Return the [X, Y] coordinate for the center point of the cell that contains the specified text.  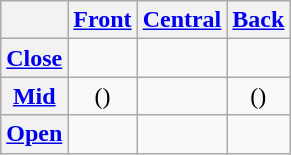
Back [258, 20]
Mid [34, 96]
Open [34, 134]
Close [34, 58]
Front [102, 20]
Central [182, 20]
